Locate the cell with the specified text and output its (X, Y) center coordinate. 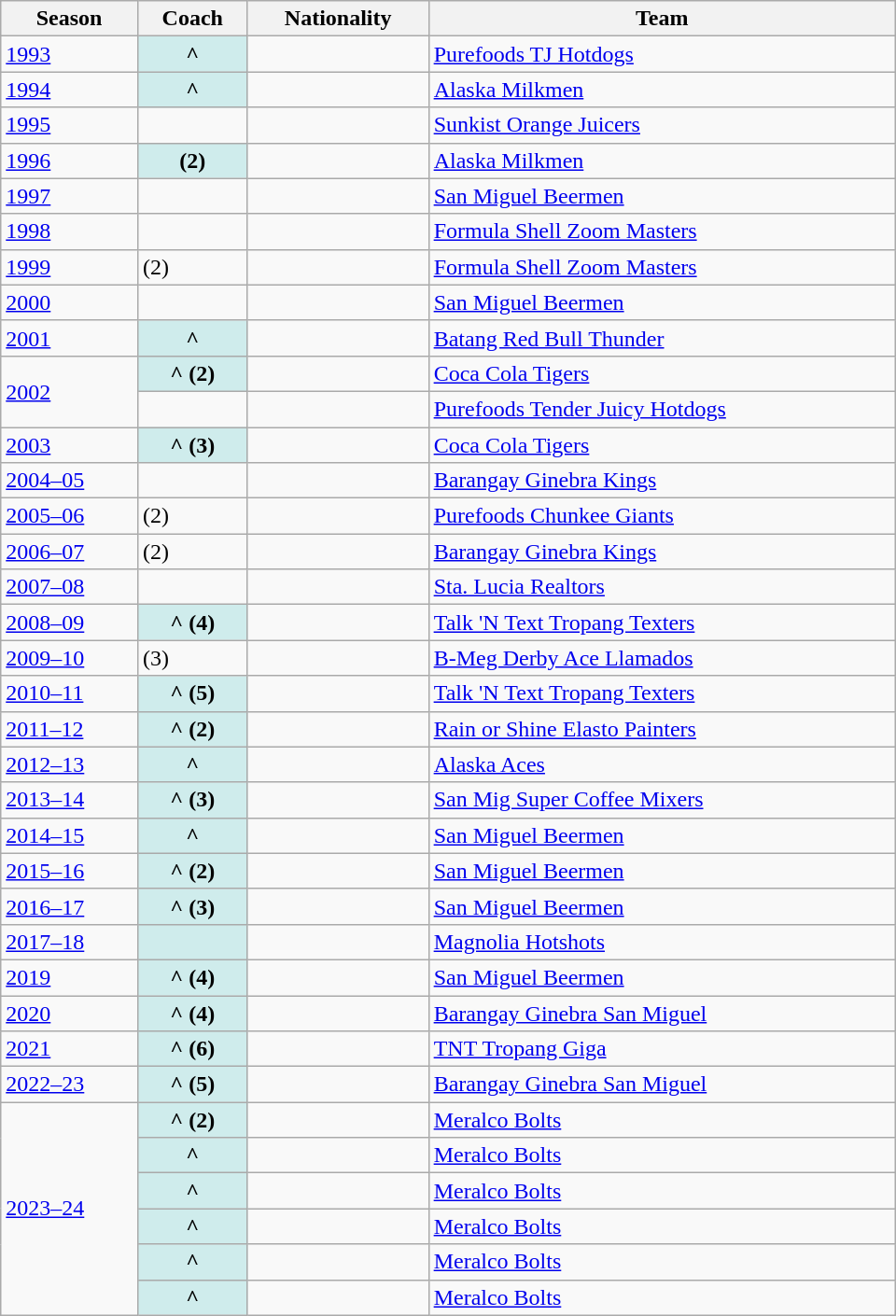
Team (662, 19)
2010–11 (69, 693)
Sta. Lucia Realtors (662, 587)
2021 (69, 1049)
Purefoods Chunkee Giants (662, 516)
^ (6) (192, 1049)
1995 (69, 125)
Purefoods Tender Juicy Hotdogs (662, 409)
2011–12 (69, 729)
2003 (69, 445)
2007–08 (69, 587)
2006–07 (69, 552)
2019 (69, 977)
Alaska Aces (662, 764)
2000 (69, 302)
TNT Tropang Giga (662, 1049)
2013–14 (69, 800)
Batang Red Bull Thunder (662, 338)
2015–16 (69, 871)
Sunkist Orange Juicers (662, 125)
Coach (192, 19)
2017–18 (69, 942)
2012–13 (69, 764)
(3) (192, 658)
2009–10 (69, 658)
Season (69, 19)
1999 (69, 267)
2020 (69, 1013)
2022–23 (69, 1085)
2014–15 (69, 835)
B-Meg Derby Ace Llamados (662, 658)
1994 (69, 90)
1997 (69, 196)
Rain or Shine Elasto Painters (662, 729)
2023–24 (69, 1209)
2004–05 (69, 481)
Magnolia Hotshots (662, 942)
1998 (69, 231)
Nationality (338, 19)
San Mig Super Coffee Mixers (662, 800)
2002 (69, 391)
1993 (69, 54)
2005–06 (69, 516)
2008–09 (69, 623)
Purefoods TJ Hotdogs (662, 54)
1996 (69, 161)
2001 (69, 338)
2016–17 (69, 906)
